Return the (X, Y) coordinate for the center point of the cell that contains the specified text.  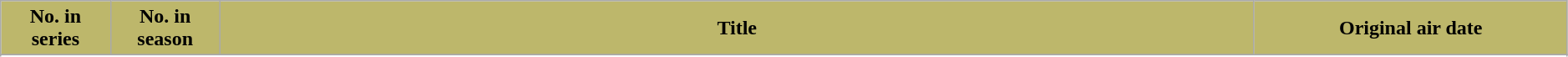
Original air date (1410, 28)
Title (737, 28)
No. inseason (165, 28)
No. inseries (55, 28)
